Provide the [X, Y] coordinate of the cell's center where the given text is located.  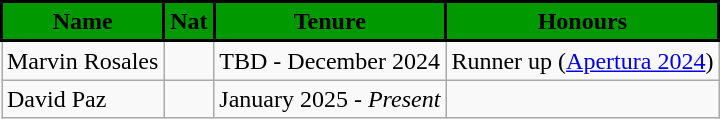
January 2025 - Present [330, 99]
Name [83, 22]
Tenure [330, 22]
Honours [582, 22]
TBD - December 2024 [330, 60]
Nat [189, 22]
Marvin Rosales [83, 60]
David Paz [83, 99]
Runner up (Apertura 2024) [582, 60]
